Determine the (x, y) coordinate at the center of the cell enclosing the given text.  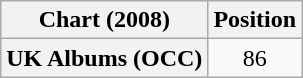
Position (255, 20)
86 (255, 58)
UK Albums (OCC) (104, 58)
Chart (2008) (104, 20)
